Locate the cell with the specified text and output its (x, y) center coordinate. 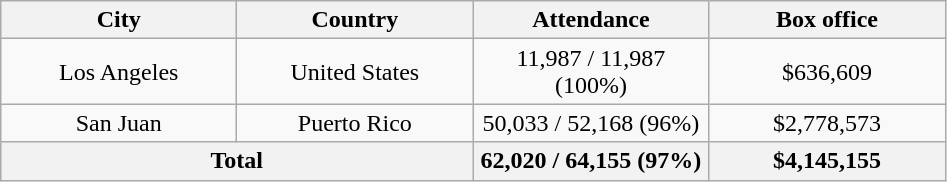
Los Angeles (119, 72)
Box office (827, 20)
Country (355, 20)
11,987 / 11,987 (100%) (591, 72)
San Juan (119, 123)
50,033 / 52,168 (96%) (591, 123)
Total (237, 161)
$2,778,573 (827, 123)
$636,609 (827, 72)
United States (355, 72)
Puerto Rico (355, 123)
City (119, 20)
Attendance (591, 20)
$4,145,155 (827, 161)
62,020 / 64,155 (97%) (591, 161)
